Pinpoint the cell where the given text exists, returning its [X, Y] midpoint coordinate. 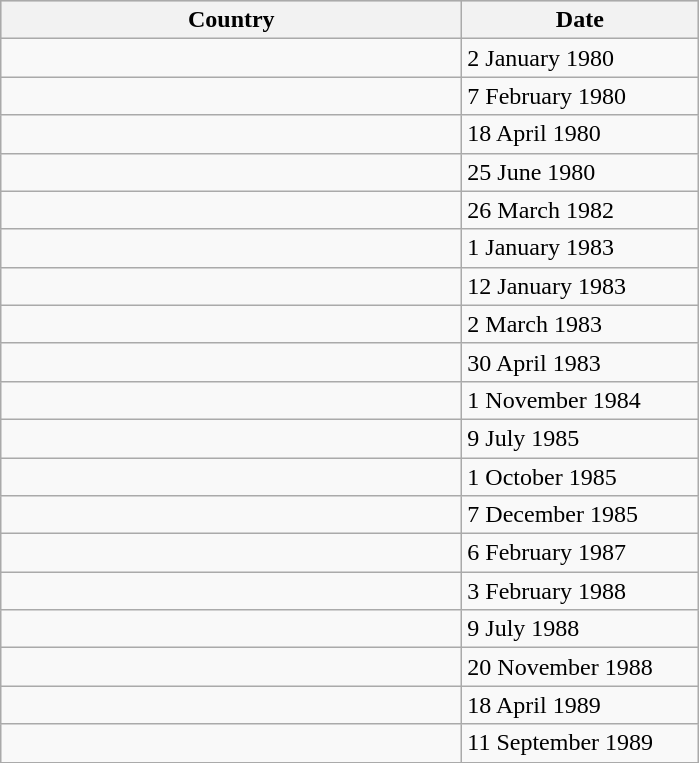
7 February 1980 [580, 96]
9 July 1985 [580, 438]
1 October 1985 [580, 477]
Date [580, 20]
20 November 1988 [580, 667]
11 September 1989 [580, 743]
1 November 1984 [580, 400]
12 January 1983 [580, 286]
30 April 1983 [580, 362]
3 February 1988 [580, 591]
18 April 1980 [580, 134]
2 March 1983 [580, 324]
6 February 1987 [580, 553]
18 April 1989 [580, 705]
Country [232, 20]
9 July 1988 [580, 629]
7 December 1985 [580, 515]
25 June 1980 [580, 172]
2 January 1980 [580, 58]
1 January 1983 [580, 248]
26 March 1982 [580, 210]
